Provide the [x, y] coordinate of the cell's center where the given text is located.  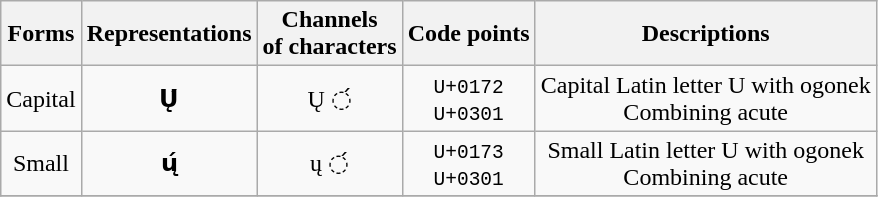
Ų ◌́ [330, 98]
Channelsof characters [330, 34]
ų ◌́ [330, 164]
Representations [169, 34]
Ų́ [169, 98]
Capital [41, 98]
Forms [41, 34]
ų́ [169, 164]
U+0173U+0301 [468, 164]
U+0172U+0301 [468, 98]
Small Latin letter U with ogonekCombining acute [706, 164]
Capital Latin letter U with ogonekCombining acute [706, 98]
Code points [468, 34]
Descriptions [706, 34]
Small [41, 164]
